Provide the [x, y] coordinate of the cell's center where the given text is located.  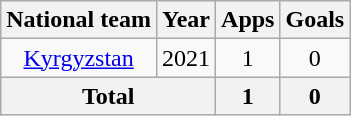
Goals [315, 20]
2021 [186, 58]
Kyrgyzstan [79, 58]
Apps [248, 20]
National team [79, 20]
Year [186, 20]
Total [108, 96]
